For the text-containing cell, return its midpoint in [x, y] coordinate format. 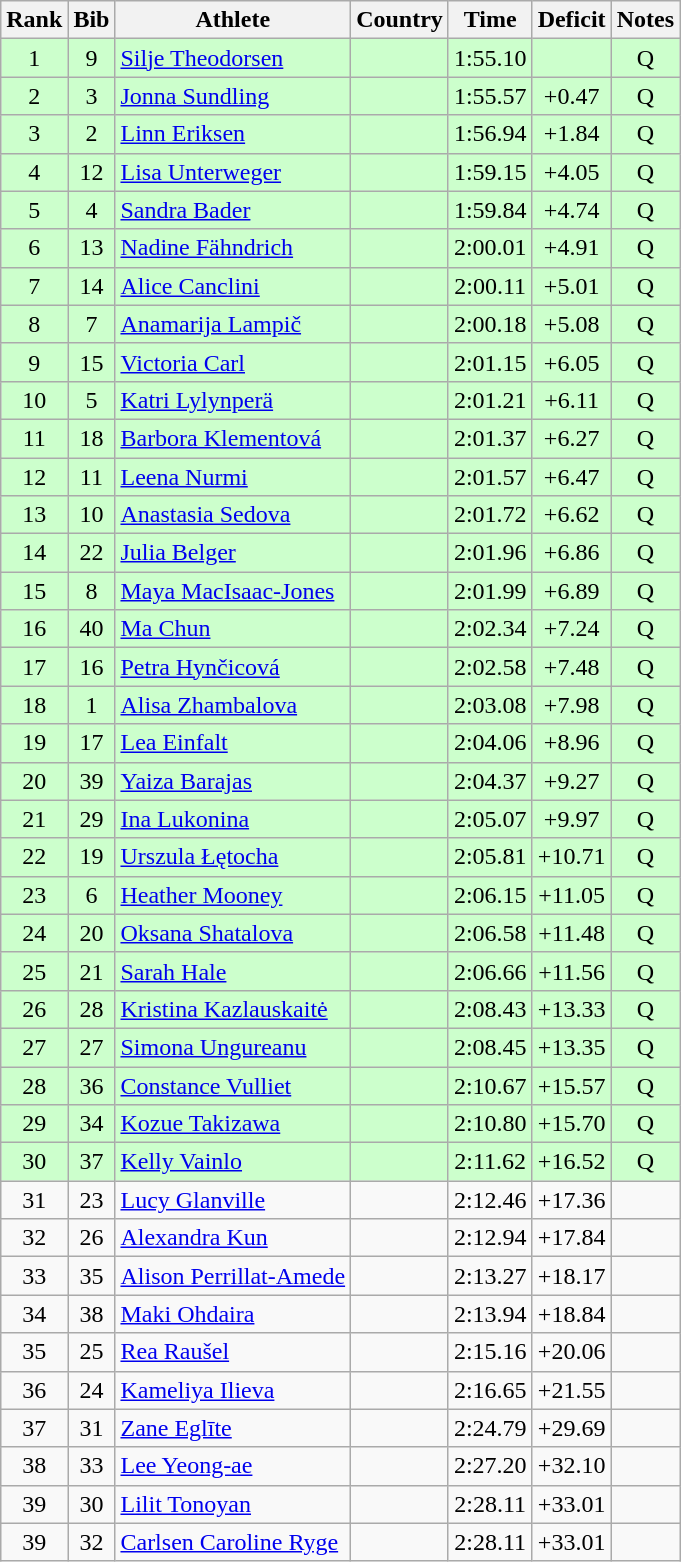
+6.11 [572, 400]
Julia Belger [233, 553]
Notes [645, 20]
Kameliya Ilieva [233, 1390]
+1.84 [572, 134]
2:00.01 [490, 248]
+11.05 [572, 895]
Maki Ohdaira [233, 1314]
Urszula Łętocha [233, 857]
Maya MacIsaac-Jones [233, 591]
+6.27 [572, 438]
2:11.62 [490, 1162]
+6.86 [572, 553]
2:24.79 [490, 1428]
Deficit [572, 20]
Lee Yeong-ae [233, 1466]
2:08.45 [490, 1047]
Alison Perrillat-Amede [233, 1276]
Anastasia Sedova [233, 515]
Barbora Klementová [233, 438]
2:05.07 [490, 819]
2:12.94 [490, 1238]
Lucy Glanville [233, 1200]
+0.47 [572, 96]
Victoria Carl [233, 362]
2:27.20 [490, 1466]
2:00.18 [490, 324]
Oksana Shatalova [233, 933]
2:15.16 [490, 1352]
2:06.15 [490, 895]
+5.08 [572, 324]
2:01.21 [490, 400]
2:01.57 [490, 477]
Linn Eriksen [233, 134]
+7.48 [572, 667]
Zane Eglīte [233, 1428]
+18.84 [572, 1314]
Leena Nurmi [233, 477]
+7.24 [572, 629]
+6.89 [572, 591]
+13.33 [572, 1009]
2:00.11 [490, 286]
Silje Theodorsen [233, 58]
2:08.43 [490, 1009]
Kelly Vainlo [233, 1162]
2:06.58 [490, 933]
Rank [34, 20]
Athlete [233, 20]
Lisa Unterweger [233, 172]
Country [400, 20]
40 [92, 629]
Sarah Hale [233, 971]
+6.47 [572, 477]
2:03.08 [490, 705]
Rea Raušel [233, 1352]
2:05.81 [490, 857]
Yaiza Barajas [233, 781]
2:13.27 [490, 1276]
2:10.67 [490, 1085]
Time [490, 20]
1:55.10 [490, 58]
Alexandra Kun [233, 1238]
2:06.66 [490, 971]
+4.05 [572, 172]
+17.36 [572, 1200]
+4.91 [572, 248]
+13.35 [572, 1047]
Heather Mooney [233, 895]
+8.96 [572, 743]
+9.27 [572, 781]
2:04.37 [490, 781]
Kozue Takizawa [233, 1124]
1:59.84 [490, 210]
Petra Hynčicová [233, 667]
2:01.37 [490, 438]
Lilit Tonoyan [233, 1504]
+10.71 [572, 857]
+6.05 [572, 362]
Alice Canclini [233, 286]
Jonna Sundling [233, 96]
2:01.72 [490, 515]
2:01.15 [490, 362]
+16.52 [572, 1162]
2:02.58 [490, 667]
1:56.94 [490, 134]
+20.06 [572, 1352]
Constance Vulliet [233, 1085]
Anamarija Lampič [233, 324]
2:10.80 [490, 1124]
+17.84 [572, 1238]
+15.57 [572, 1085]
2:01.99 [490, 591]
2:16.65 [490, 1390]
Nadine Fähndrich [233, 248]
1:59.15 [490, 172]
+9.97 [572, 819]
Ma Chun [233, 629]
+18.17 [572, 1276]
+6.62 [572, 515]
+7.98 [572, 705]
+29.69 [572, 1428]
+4.74 [572, 210]
+5.01 [572, 286]
+15.70 [572, 1124]
2:04.06 [490, 743]
2:12.46 [490, 1200]
Ina Lukonina [233, 819]
Simona Ungureanu [233, 1047]
1:55.57 [490, 96]
2:13.94 [490, 1314]
+11.48 [572, 933]
Carlsen Caroline Ryge [233, 1542]
2:01.96 [490, 553]
Sandra Bader [233, 210]
+11.56 [572, 971]
Bib [92, 20]
2:02.34 [490, 629]
Katri Lylynperä [233, 400]
+21.55 [572, 1390]
Lea Einfalt [233, 743]
Kristina Kazlauskaitė [233, 1009]
Alisa Zhambalova [233, 705]
+32.10 [572, 1466]
